Identify which cell holds the provided text, then report its (x, y) central coordinate. 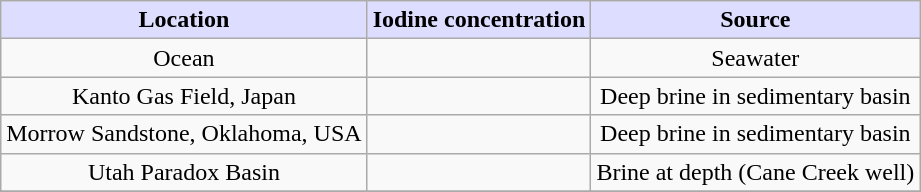
Seawater (756, 58)
Utah Paradox Basin (184, 172)
Iodine concentration (479, 20)
Ocean (184, 58)
Kanto Gas Field, Japan (184, 96)
Location (184, 20)
Morrow Sandstone, Oklahoma, USA (184, 134)
Brine at depth (Cane Creek well) (756, 172)
Source (756, 20)
